Locate the cell with the specified text and output its (X, Y) center coordinate. 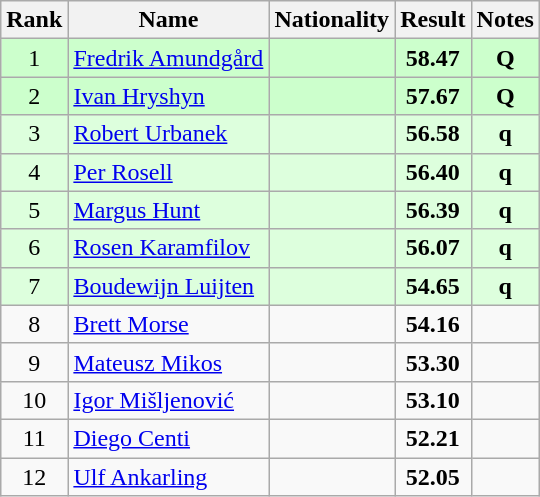
12 (34, 477)
56.07 (433, 248)
Nationality (332, 20)
Diego Centi (168, 438)
Mateusz Mikos (168, 362)
56.40 (433, 172)
Fredrik Amundgård (168, 58)
Margus Hunt (168, 210)
54.65 (433, 286)
Rank (34, 20)
Igor Mišljenović (168, 400)
6 (34, 248)
Name (168, 20)
58.47 (433, 58)
56.58 (433, 134)
Rosen Karamfilov (168, 248)
5 (34, 210)
3 (34, 134)
1 (34, 58)
2 (34, 96)
54.16 (433, 324)
53.30 (433, 362)
Brett Morse (168, 324)
Per Rosell (168, 172)
Robert Urbanek (168, 134)
7 (34, 286)
56.39 (433, 210)
8 (34, 324)
Notes (505, 20)
52.21 (433, 438)
57.67 (433, 96)
Ivan Hryshyn (168, 96)
10 (34, 400)
Result (433, 20)
Ulf Ankarling (168, 477)
9 (34, 362)
53.10 (433, 400)
Boudewijn Luijten (168, 286)
52.05 (433, 477)
4 (34, 172)
11 (34, 438)
